Return the [x, y] coordinate for the center point of the cell that contains the specified text.  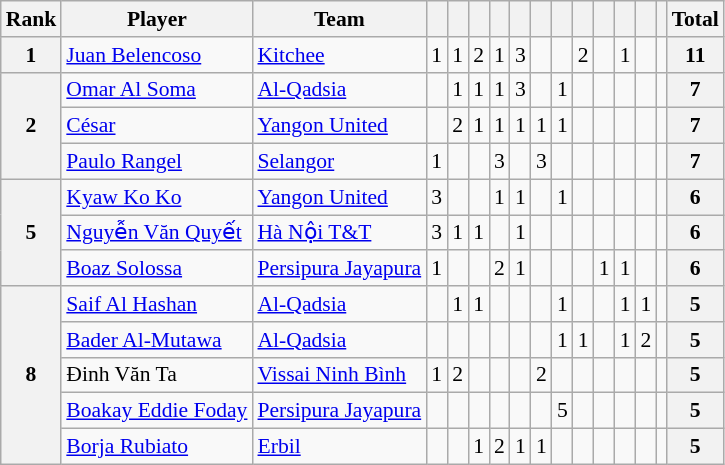
Team [339, 19]
Vissai Ninh Bình [339, 375]
11 [696, 55]
Bader Al-Mutawa [156, 340]
Player [156, 19]
Kyaw Ko Ko [156, 197]
Selangor [339, 162]
Hà Nội T&T [339, 233]
Total [696, 19]
Boaz Solossa [156, 269]
Juan Belencoso [156, 55]
Erbil [339, 447]
Borja Rubiato [156, 447]
Rank [32, 19]
8 [32, 375]
César [156, 126]
Đinh Văn Ta [156, 375]
Nguyễn Văn Quyết [156, 233]
Saif Al Hashan [156, 304]
Kitchee [339, 55]
Omar Al Soma [156, 90]
Boakay Eddie Foday [156, 411]
Paulo Rangel [156, 162]
